Determine the [X, Y] coordinate at the center of the cell enclosing the given text.  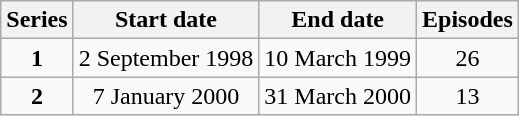
10 March 1999 [338, 58]
Episodes [468, 20]
Series [37, 20]
26 [468, 58]
2 September 1998 [166, 58]
7 January 2000 [166, 96]
31 March 2000 [338, 96]
End date [338, 20]
13 [468, 96]
Start date [166, 20]
2 [37, 96]
1 [37, 58]
